Provide the [X, Y] coordinate of the cell's center where the given text is located.  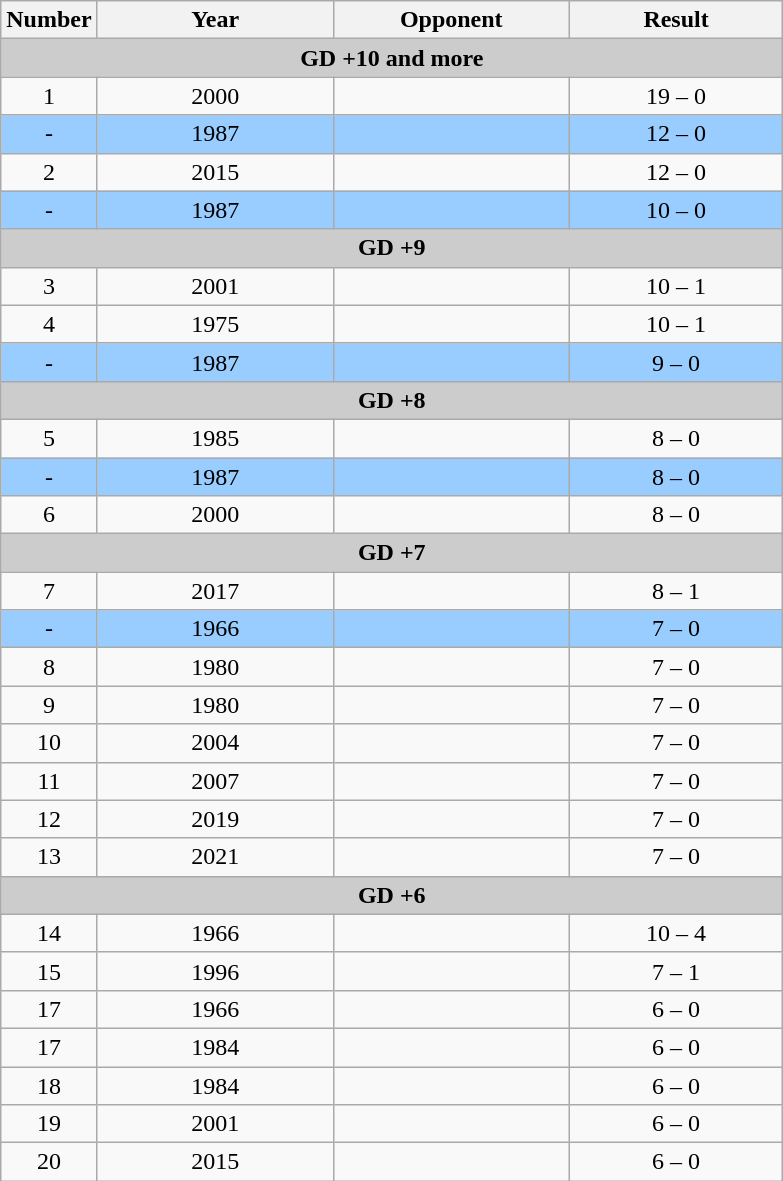
1975 [215, 324]
Opponent [451, 20]
2017 [215, 591]
8 [49, 667]
3 [49, 286]
Year [215, 20]
GD +10 and more [392, 58]
2019 [215, 819]
15 [49, 971]
4 [49, 324]
8 – 1 [676, 591]
GD +9 [392, 248]
19 [49, 1124]
14 [49, 933]
9 [49, 705]
7 [49, 591]
5 [49, 438]
2021 [215, 857]
GD +6 [392, 895]
10 – 0 [676, 210]
1996 [215, 971]
Result [676, 20]
19 – 0 [676, 96]
Number [49, 20]
6 [49, 515]
1985 [215, 438]
12 [49, 819]
20 [49, 1162]
10 [49, 743]
2007 [215, 781]
18 [49, 1085]
2004 [215, 743]
10 – 4 [676, 933]
7 – 1 [676, 971]
11 [49, 781]
GD +7 [392, 553]
13 [49, 857]
9 – 0 [676, 362]
2 [49, 172]
GD +8 [392, 400]
1 [49, 96]
